Scan for the cell matching the given text and deliver its (x, y) coordinate at center. 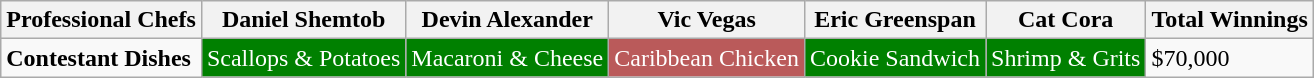
Eric Greenspan (894, 20)
Vic Vegas (707, 20)
Devin Alexander (508, 20)
Contestant Dishes (102, 58)
Daniel Shemtob (303, 20)
Scallops & Potatoes (303, 58)
Shrimp & Grits (1066, 58)
Caribbean Chicken (707, 58)
Total Winnings (1230, 20)
$70,000 (1230, 58)
Professional Chefs (102, 20)
Cookie Sandwich (894, 58)
Cat Cora (1066, 20)
Macaroni & Cheese (508, 58)
